Locate the cell with the specified text and output its [x, y] center coordinate. 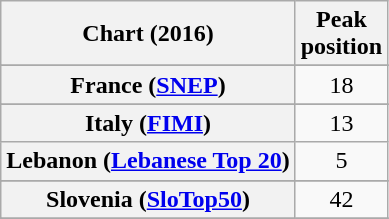
Peakposition [341, 34]
42 [341, 199]
18 [341, 85]
5 [341, 161]
Slovenia (SloTop50) [148, 199]
Lebanon (Lebanese Top 20) [148, 161]
France (SNEP) [148, 85]
13 [341, 123]
Chart (2016) [148, 34]
Italy (FIMI) [148, 123]
